Identify which cell holds the provided text, then report its (X, Y) central coordinate. 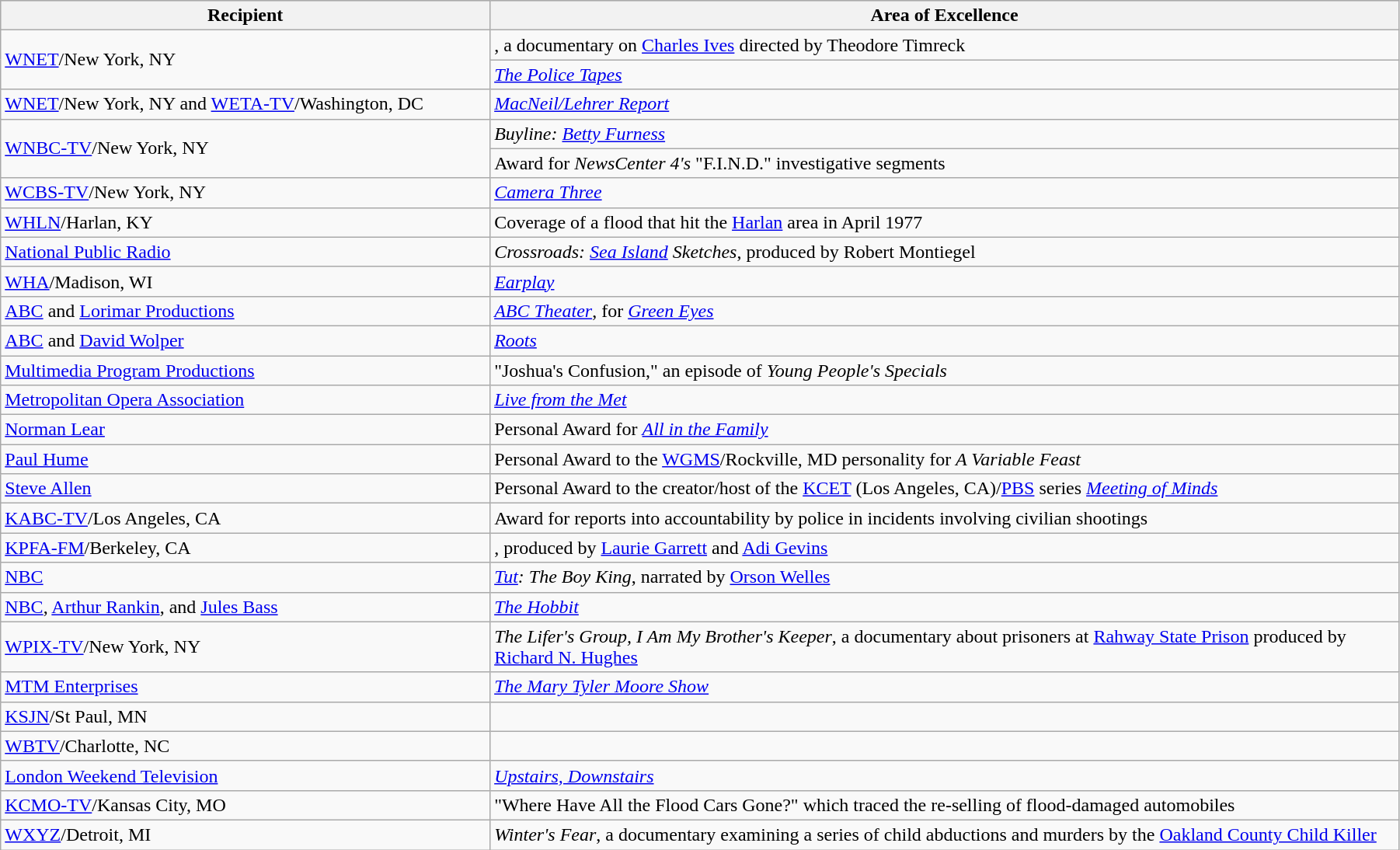
The Lifer's Group, I Am My Brother's Keeper, a documentary about prisoners at Rahway State Prison produced by Richard N. Hughes (945, 646)
Tut: The Boy King, narrated by Orson Welles (945, 577)
Upstairs, Downstairs (945, 775)
"Where Have All the Flood Cars Gone?" which traced the re-selling of flood-damaged automobiles (945, 805)
, produced by Laurie Garrett and Adi Gevins (945, 548)
WBTV/Charlotte, NC (246, 746)
WHA/Madison, WI (246, 281)
London Weekend Television (246, 775)
Winter's Fear, a documentary examining a series of child abductions and murders by the Oakland County Child Killer (945, 834)
KPFA-FM/Berkeley, CA (246, 548)
Area of Excellence (945, 16)
Norman Lear (246, 430)
KCMO-TV/Kansas City, MO (246, 805)
Crossroads: Sea Island Sketches, produced by Robert Montiegel (945, 252)
Metropolitan Opera Association (246, 400)
"Joshua's Confusion," an episode of Young People's Specials (945, 371)
KSJN/St Paul, MN (246, 716)
NBC, Arthur Rankin, and Jules Bass (246, 607)
Buyline: Betty Furness (945, 134)
Recipient (246, 16)
MacNeil/Lehrer Report (945, 104)
WXYZ/Detroit, MI (246, 834)
ABC and David Wolper (246, 340)
Personal Award to the WGMS/Rockville, MD personality for A Variable Feast (945, 459)
Multimedia Program Productions (246, 371)
Paul Hume (246, 459)
National Public Radio (246, 252)
The Police Tapes (945, 75)
Roots (945, 340)
NBC (246, 577)
Steve Allen (246, 489)
ABC and Lorimar Productions (246, 311)
Live from the Met (945, 400)
MTM Enterprises (246, 687)
WNET/New York, NY and WETA-TV/Washington, DC (246, 104)
Coverage of a flood that hit the Harlan area in April 1977 (945, 222)
The Hobbit (945, 607)
Award for NewsCenter 4's "F.I.N.D." investigative segments (945, 163)
WCBS-TV/New York, NY (246, 193)
Earplay (945, 281)
WPIX-TV/New York, NY (246, 646)
ABC Theater, for Green Eyes (945, 311)
WNET/New York, NY (246, 60)
The Mary Tyler Moore Show (945, 687)
WNBC-TV/New York, NY (246, 148)
Personal Award for All in the Family (945, 430)
WHLN/Harlan, KY (246, 222)
Award for reports into accountability by police in incidents involving civilian shootings (945, 518)
Camera Three (945, 193)
KABC-TV/Los Angeles, CA (246, 518)
, a documentary on Charles Ives directed by Theodore Timreck (945, 45)
Personal Award to the creator/host of the KCET (Los Angeles, CA)/PBS series Meeting of Minds (945, 489)
